Return the [x, y] coordinate for the center point of the cell that contains the specified text.  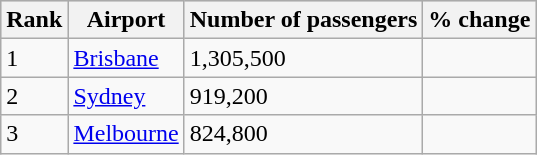
Brisbane [126, 58]
1 [34, 58]
Rank [34, 20]
919,200 [304, 96]
1,305,500 [304, 58]
Number of passengers [304, 20]
3 [34, 134]
% change [480, 20]
2 [34, 96]
Airport [126, 20]
824,800 [304, 134]
Melbourne [126, 134]
Sydney [126, 96]
